Return (x, y) of the center of cell containing provided text 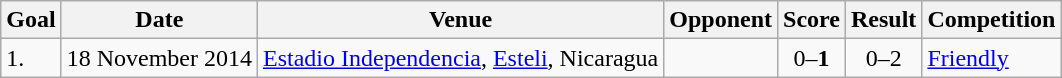
Goal (31, 20)
Result (883, 20)
18 November 2014 (159, 58)
1. (31, 58)
Date (159, 20)
Competition (992, 20)
Opponent (721, 20)
Venue (461, 20)
Estadio Independencia, Esteli, Nicaragua (461, 58)
0–2 (883, 58)
0–1 (812, 58)
Friendly (992, 58)
Score (812, 20)
